Search for the cell housing the specified text and yield its [X, Y] center coordinate. 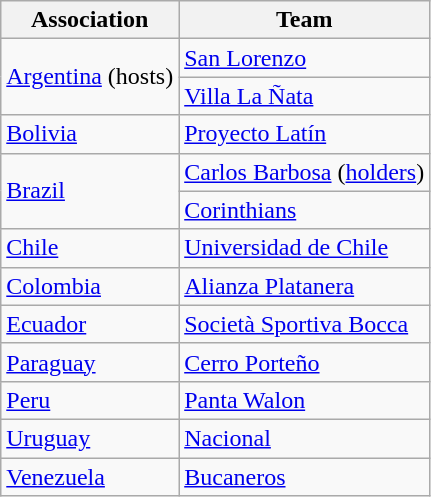
Bolivia [90, 134]
Cerro Porteño [304, 362]
Venezuela [90, 477]
Colombia [90, 286]
Panta Walon [304, 400]
Corinthians [304, 210]
Uruguay [90, 438]
Società Sportiva Bocca [304, 324]
Peru [90, 400]
Bucaneros [304, 477]
Paraguay [90, 362]
Universidad de Chile [304, 248]
Chile [90, 248]
Carlos Barbosa (holders) [304, 172]
Alianza Platanera [304, 286]
Nacional [304, 438]
Team [304, 20]
San Lorenzo [304, 58]
Argentina (hosts) [90, 77]
Brazil [90, 191]
Proyecto Latín [304, 134]
Association [90, 20]
Ecuador [90, 324]
Villa La Ñata [304, 96]
